For the text-containing cell, return its midpoint in (x, y) coordinate format. 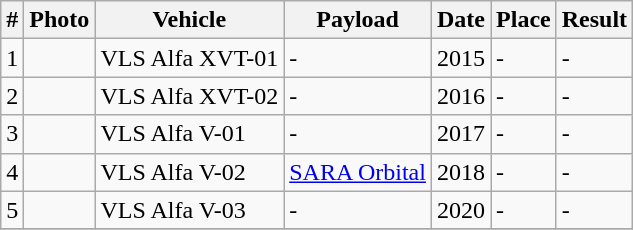
VLS Alfa XVT-02 (190, 96)
Vehicle (190, 20)
2016 (460, 96)
5 (12, 210)
SARA Orbital (358, 172)
2 (12, 96)
4 (12, 172)
2015 (460, 58)
# (12, 20)
VLS Alfa V-01 (190, 134)
2018 (460, 172)
Place (524, 20)
VLS Alfa V-03 (190, 210)
Date (460, 20)
VLS Alfa V-02 (190, 172)
Result (594, 20)
VLS Alfa XVT-01 (190, 58)
3 (12, 134)
Photo (60, 20)
Payload (358, 20)
2020 (460, 210)
1 (12, 58)
2017 (460, 134)
